Detect which cell encompasses the target text, then output its [X, Y] center coordinate. 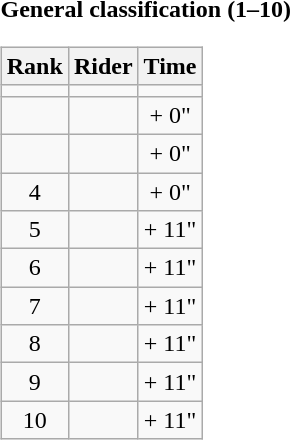
Time [170, 66]
8 [34, 344]
Rank [34, 66]
6 [34, 268]
9 [34, 382]
7 [34, 306]
4 [34, 191]
10 [34, 420]
Rider [103, 66]
5 [34, 230]
